Detect which cell encompasses the target text, then output its [X, Y] center coordinate. 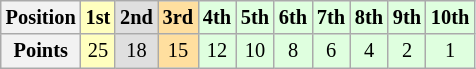
10th [450, 17]
1st [98, 17]
10 [255, 51]
18 [136, 51]
2 [407, 51]
8 [293, 51]
15 [178, 51]
5th [255, 17]
Points [41, 51]
8th [369, 17]
6 [331, 51]
4th [217, 17]
4 [369, 51]
2nd [136, 17]
9th [407, 17]
Position [41, 17]
25 [98, 51]
6th [293, 17]
3rd [178, 17]
7th [331, 17]
1 [450, 51]
12 [217, 51]
